Determine the [x, y] coordinate at the center of the cell enclosing the given text.  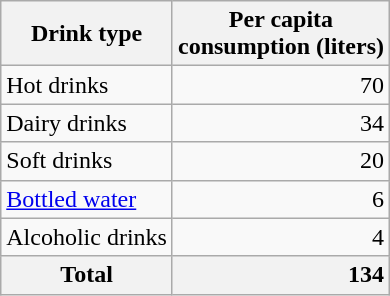
6 [280, 199]
34 [280, 123]
Hot drinks [87, 85]
Soft drinks [87, 161]
Bottled water [87, 199]
20 [280, 161]
Drink type [87, 34]
Total [87, 275]
Per capitaconsumption (liters) [280, 34]
4 [280, 237]
Alcoholic drinks [87, 237]
Dairy drinks [87, 123]
134 [280, 275]
70 [280, 85]
